Extract the [X, Y] coordinate from the center of the cell holding the provided text.  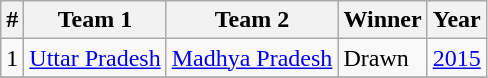
Team 1 [95, 20]
Uttar Pradesh [95, 58]
# [12, 20]
Drawn [382, 58]
Team 2 [252, 20]
2015 [456, 58]
1 [12, 58]
Winner [382, 20]
Madhya Pradesh [252, 58]
Year [456, 20]
